For the text-containing cell, return its midpoint in [x, y] coordinate format. 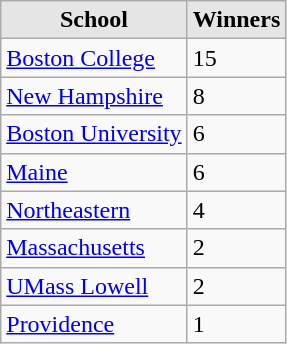
Boston College [94, 58]
Winners [236, 20]
Massachusetts [94, 248]
New Hampshire [94, 96]
1 [236, 324]
4 [236, 210]
15 [236, 58]
School [94, 20]
8 [236, 96]
Maine [94, 172]
Boston University [94, 134]
Northeastern [94, 210]
Providence [94, 324]
UMass Lowell [94, 286]
